Search for the cell housing the specified text and yield its (X, Y) center coordinate. 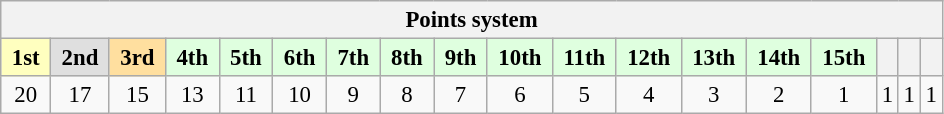
11th (584, 58)
8 (407, 95)
15th (844, 58)
9 (353, 95)
Points system (472, 20)
7th (353, 58)
8th (407, 58)
11 (246, 95)
3rd (137, 58)
12th (648, 58)
10 (300, 95)
3 (714, 95)
20 (26, 95)
9th (461, 58)
10th (520, 58)
2 (778, 95)
4 (648, 95)
13th (714, 58)
2nd (80, 58)
4th (192, 58)
14th (778, 58)
5 (584, 95)
15 (137, 95)
7 (461, 95)
6 (520, 95)
5th (246, 58)
1st (26, 58)
6th (300, 58)
13 (192, 95)
17 (80, 95)
